Determine the (X, Y) coordinate at the center of the cell enclosing the given text.  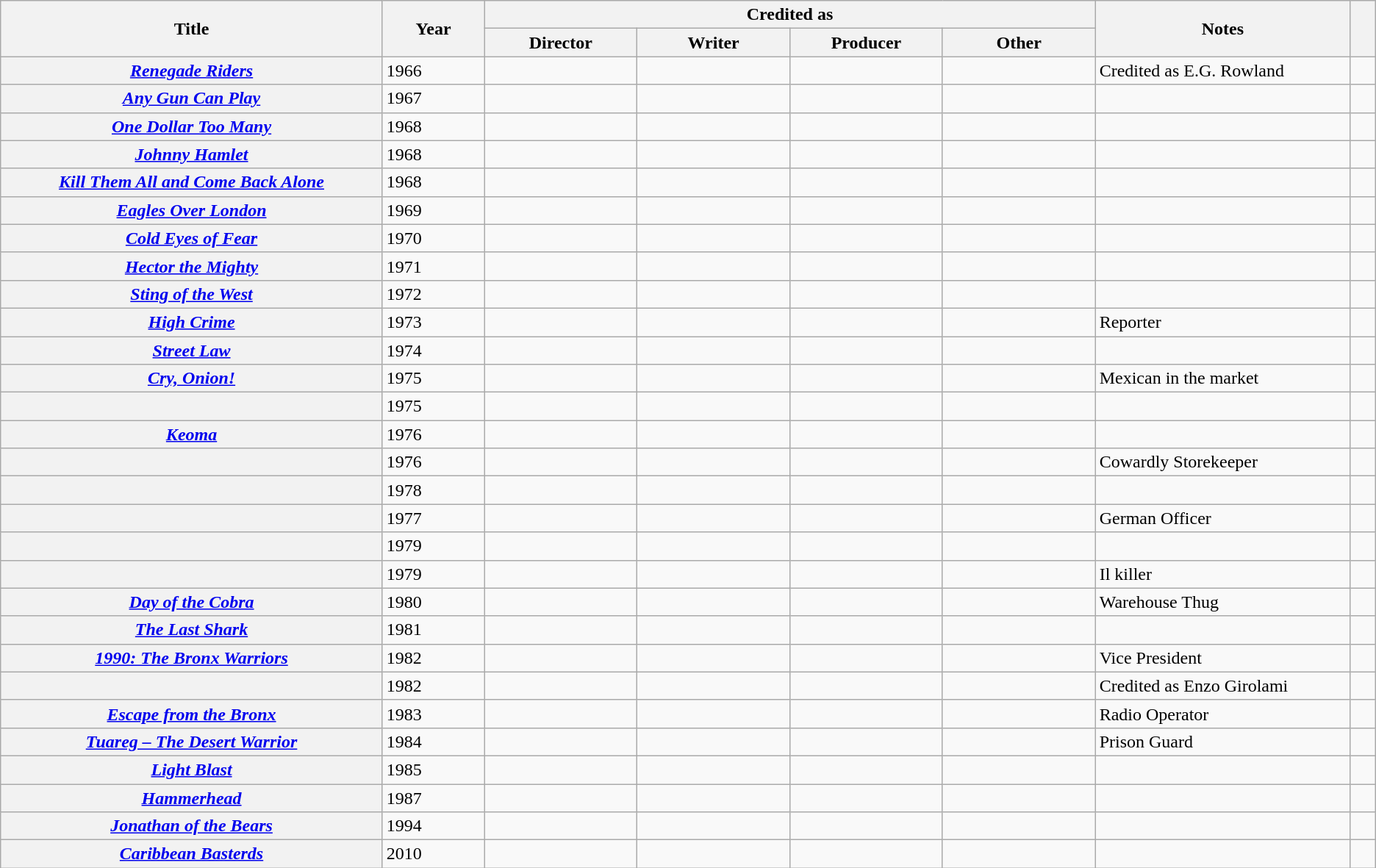
Jonathan of the Bears (192, 826)
Cowardly Storekeeper (1222, 462)
1981 (434, 630)
1980 (434, 602)
Caribbean Basterds (192, 854)
Director (561, 43)
Cold Eyes of Fear (192, 238)
1985 (434, 770)
1969 (434, 210)
Vice President (1222, 658)
Sting of the West (192, 294)
Eagles Over London (192, 210)
Any Gun Can Play (192, 98)
Light Blast (192, 770)
2010 (434, 854)
Kill Them All and Come Back Alone (192, 182)
Writer (714, 43)
1970 (434, 238)
Keoma (192, 434)
1966 (434, 71)
One Dollar Too Many (192, 126)
1973 (434, 322)
Credited as (789, 15)
Il killer (1222, 574)
Escape from the Bronx (192, 714)
1974 (434, 351)
Year (434, 29)
Street Law (192, 351)
1983 (434, 714)
1987 (434, 797)
Renegade Riders (192, 71)
The Last Shark (192, 630)
1994 (434, 826)
Tuareg – The Desert Warrior (192, 742)
Warehouse Thug (1222, 602)
1977 (434, 518)
1971 (434, 266)
1978 (434, 490)
Hector the Mighty (192, 266)
Reporter (1222, 322)
Title (192, 29)
Johnny Hamlet (192, 154)
High Crime (192, 322)
1990: The Bronx Warriors (192, 658)
Day of the Cobra (192, 602)
Other (1019, 43)
Radio Operator (1222, 714)
Prison Guard (1222, 742)
1972 (434, 294)
Hammerhead (192, 797)
Mexican in the market (1222, 379)
German Officer (1222, 518)
Cry, Onion! (192, 379)
1967 (434, 98)
Notes (1222, 29)
1984 (434, 742)
Credited as E.G. Rowland (1222, 71)
Producer (867, 43)
Credited as Enzo Girolami (1222, 686)
